For the text-containing cell, return its midpoint in [X, Y] coordinate format. 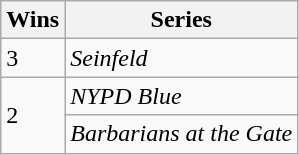
Series [182, 20]
3 [33, 58]
NYPD Blue [182, 96]
2 [33, 115]
Wins [33, 20]
Barbarians at the Gate [182, 134]
Seinfeld [182, 58]
